Locate the cell with the specified text and output its (X, Y) center coordinate. 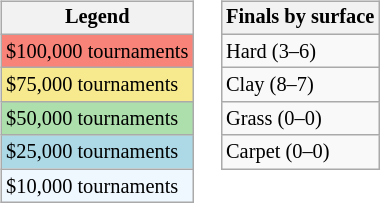
$25,000 tournaments (97, 152)
Legend (97, 18)
Grass (0–0) (300, 119)
$100,000 tournaments (97, 51)
Hard (3–6) (300, 51)
$75,000 tournaments (97, 85)
$10,000 tournaments (97, 186)
$50,000 tournaments (97, 119)
Carpet (0–0) (300, 152)
Finals by surface (300, 18)
Clay (8–7) (300, 85)
